Capture the cell that displays the provided text and extract its (x, y) central coordinate. 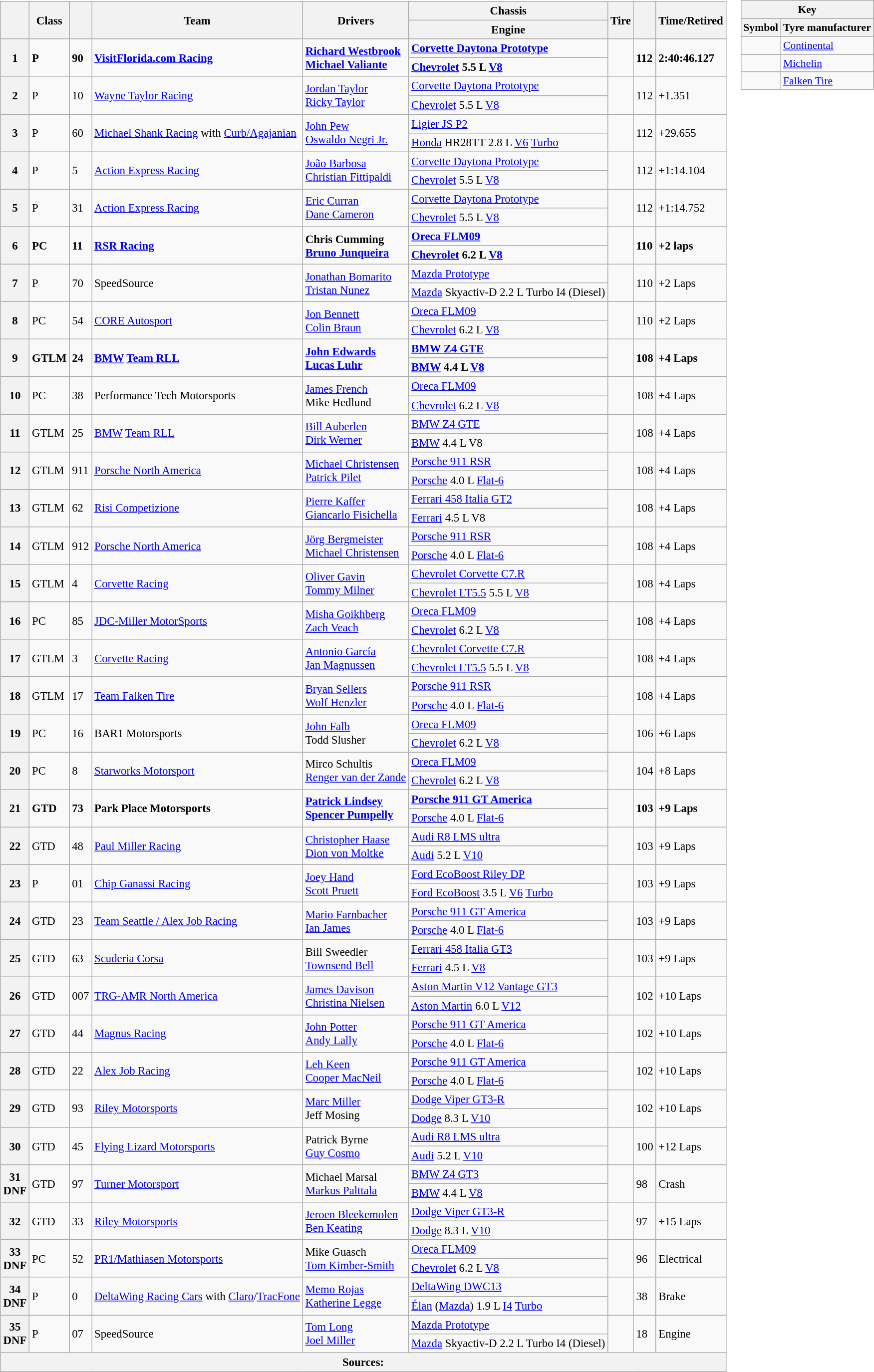
John Falb Todd Slusher (355, 734)
Leh Keen Cooper MacNeil (355, 1071)
Class (49, 20)
Magnus Racing (198, 1033)
Bill Sweedler Townsend Bell (355, 958)
Oliver Gavin Tommy Milner (355, 583)
01 (81, 883)
Ford EcoBoost Riley DP (508, 874)
911 (81, 470)
Honda HR28TT 2.8 L V6 Turbo (508, 142)
Sources: (363, 1362)
14 (15, 546)
Key (807, 10)
26 (15, 996)
12 (15, 470)
Team (198, 20)
Bryan Sellers Wolf Henzler (355, 696)
1 (15, 58)
Flying Lizard Motorsports (198, 1146)
DeltaWing Racing Cars with Claro/TracFone (198, 1296)
15 (15, 583)
+8 Laps (691, 771)
52 (81, 1259)
21 (15, 809)
63 (81, 958)
Pierre Kaffer Giancarlo Fisichella (355, 508)
Falken Tire (827, 81)
Michael Shank Racing with Curb/Agajanian (198, 133)
Michael Marsal Markus Palttala (355, 1184)
2 (15, 95)
30 (15, 1146)
Bill Auberlen Dirk Werner (355, 433)
Team Falken Tire (198, 696)
Antonio García Jan Magnussen (355, 658)
Mario Farnbacher Ian James (355, 921)
JDC-Miller MotorSports (198, 621)
100 (645, 1146)
31DNF (15, 1184)
RSR Racing (198, 246)
Alex Job Racing (198, 1071)
Mike Guasch Tom Kimber-Smith (355, 1259)
Ferrari 458 Italia GT2 (508, 499)
007 (81, 996)
Richard Westbrook Michael Valiante (355, 58)
Élan (Mazda) 1.9 L I4 Turbo (508, 1306)
Ford EcoBoost 3.5 L V6 Turbo (508, 893)
96 (645, 1259)
Starworks Motorsport (198, 771)
Team Seattle / Alex Job Racing (198, 921)
90 (81, 58)
70 (81, 282)
31 (81, 208)
60 (81, 133)
32 (15, 1221)
Memo Rojas Katherine Legge (355, 1296)
44 (81, 1033)
James Davison Christina Nielsen (355, 996)
106 (645, 734)
BAR1 Motorsports (198, 734)
2:40:46.127 (691, 58)
John Potter Andy Lally (355, 1033)
45 (81, 1146)
Electrical (691, 1259)
7 (15, 282)
Tyre manufacturer (827, 27)
Scuderia Corsa (198, 958)
Risi Competizione (198, 508)
Performance Tech Motorsports (198, 395)
98 (645, 1184)
Chassis (508, 11)
+2 laps (691, 246)
Drivers (355, 20)
27 (15, 1033)
Patrick Byrne Guy Cosmo (355, 1146)
Jordan Taylor Ricky Taylor (355, 95)
Michael Christensen Patrick Pilet (355, 470)
Patrick Lindsey Spencer Pumpelly (355, 809)
13 (15, 508)
9 (15, 358)
Jon Bennett Colin Braun (355, 320)
20 (15, 771)
33DNF (15, 1259)
Crash (691, 1184)
Wayne Taylor Racing (198, 95)
Symbol (761, 27)
Aston Martin 6.0 L V12 (508, 1006)
Joey Hand Scott Pruett (355, 883)
35DNF (15, 1334)
Time/Retired (691, 20)
912 (81, 546)
+1:14.104 (691, 171)
DeltaWing DWC13 (508, 1287)
Michelin (827, 63)
0 (81, 1296)
Mirco Schultis Renger van der Zande (355, 771)
Jörg Bergmeister Michael Christensen (355, 546)
Park Place Motorsports (198, 809)
John Pew Oswaldo Negri Jr. (355, 133)
28 (15, 1071)
BMW Z4 GT3 (508, 1174)
6 (15, 246)
Chip Ganassi Racing (198, 883)
TRG-AMR North America (198, 996)
Eric Curran Dane Cameron (355, 208)
+15 Laps (691, 1221)
CORE Autosport (198, 320)
Tom Long Joel Miller (355, 1334)
07 (81, 1334)
+12 Laps (691, 1146)
+1.351 (691, 95)
Continental (827, 45)
James French Mike Hedlund (355, 395)
PR1/Mathiasen Motorsports (198, 1259)
Turner Motorsport (198, 1184)
62 (81, 508)
Marc Miller Jeff Mosing (355, 1108)
19 (15, 734)
48 (81, 845)
Brake (691, 1296)
104 (645, 771)
Chris Cumming Bruno Junqueira (355, 246)
+29.655 (691, 133)
29 (15, 1108)
Aston Martin V12 Vantage GT3 (508, 987)
Ligier JS P2 (508, 124)
34DNF (15, 1296)
93 (81, 1108)
Jonathan Bomarito Tristan Nunez (355, 282)
Misha Goikhberg Zach Veach (355, 621)
Tire (621, 20)
John Edwards Lucas Luhr (355, 358)
+1:14.752 (691, 208)
Paul Miller Racing (198, 845)
85 (81, 621)
VisitFlorida.com Racing (198, 58)
Ferrari 458 Italia GT3 (508, 949)
33 (81, 1221)
Christopher Haase Dion von Moltke (355, 845)
Jeroen Bleekemolen Ben Keating (355, 1221)
54 (81, 320)
73 (81, 809)
João Barbosa Christian Fittipaldi (355, 171)
+6 Laps (691, 734)
